Locate the cell with the specified text and output its (X, Y) center coordinate. 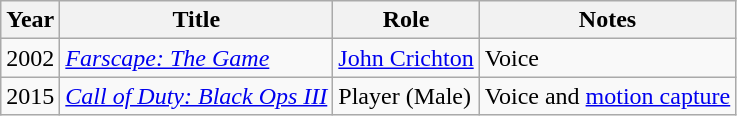
Year (30, 20)
Role (406, 20)
Player (Male) (406, 96)
Call of Duty: Black Ops III (196, 96)
2015 (30, 96)
John Crichton (406, 58)
Notes (608, 20)
Voice and motion capture (608, 96)
2002 (30, 58)
Title (196, 20)
Farscape: The Game (196, 58)
Voice (608, 58)
